Pinpoint the cell where the given text exists, returning its (x, y) midpoint coordinate. 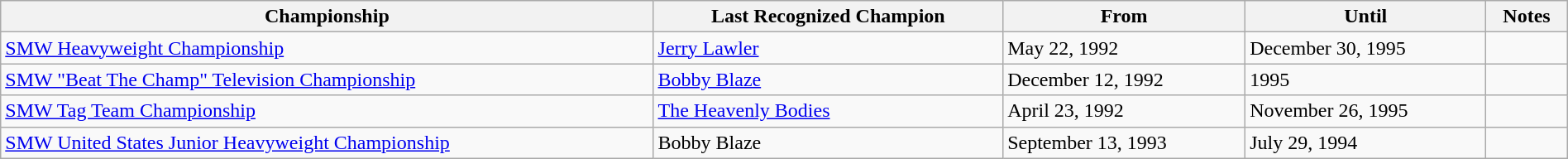
July 29, 1994 (1366, 142)
May 22, 1992 (1125, 48)
December 30, 1995 (1366, 48)
The Heavenly Bodies (829, 111)
SMW Tag Team Championship (327, 111)
Last Recognized Champion (829, 17)
September 13, 1993 (1125, 142)
November 26, 1995 (1366, 111)
SMW "Beat The Champ" Television Championship (327, 79)
SMW Heavyweight Championship (327, 48)
Notes (1527, 17)
From (1125, 17)
Championship (327, 17)
1995 (1366, 79)
December 12, 1992 (1125, 79)
Until (1366, 17)
SMW United States Junior Heavyweight Championship (327, 142)
April 23, 1992 (1125, 111)
Jerry Lawler (829, 48)
